Output the [X, Y] coordinate of the center of the cell containing the given text.  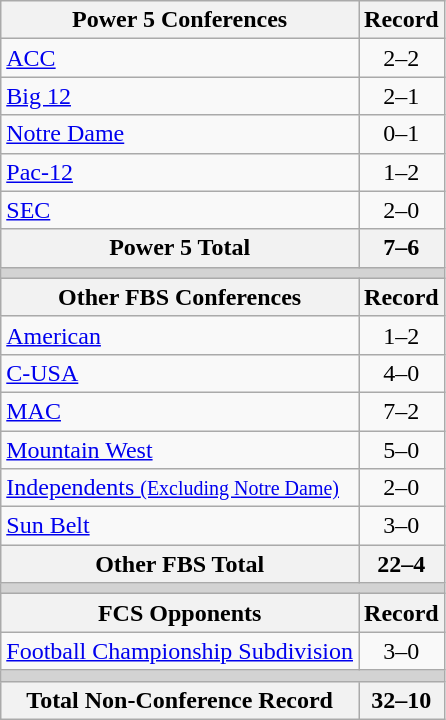
Pac-12 [180, 172]
FCS Opponents [180, 613]
22–4 [402, 564]
Independents (Excluding Notre Dame) [180, 488]
2–2 [402, 58]
ACC [180, 58]
Sun Belt [180, 526]
Other FBS Conferences [180, 297]
Football Championship Subdivision [180, 651]
32–10 [402, 700]
5–0 [402, 449]
SEC [180, 210]
Notre Dame [180, 134]
0–1 [402, 134]
Other FBS Total [180, 564]
Power 5 Conferences [180, 20]
2–1 [402, 96]
MAC [180, 411]
Big 12 [180, 96]
C-USA [180, 373]
Power 5 Total [180, 248]
American [180, 335]
Mountain West [180, 449]
4–0 [402, 373]
7–2 [402, 411]
Total Non-Conference Record [180, 700]
7–6 [402, 248]
